Scan for the cell matching the given text and deliver its (X, Y) coordinate at center. 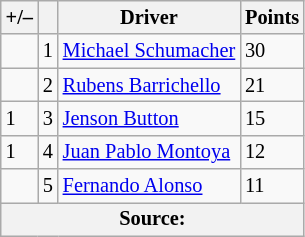
Jenson Button (149, 118)
Rubens Barrichello (149, 85)
15 (272, 118)
4 (48, 152)
2 (48, 85)
5 (48, 186)
12 (272, 152)
Michael Schumacher (149, 51)
30 (272, 51)
Fernando Alonso (149, 186)
Points (272, 17)
+/– (20, 17)
3 (48, 118)
Source: (152, 219)
11 (272, 186)
Driver (149, 17)
Juan Pablo Montoya (149, 152)
21 (272, 85)
